Search for the cell housing the specified text and yield its [x, y] center coordinate. 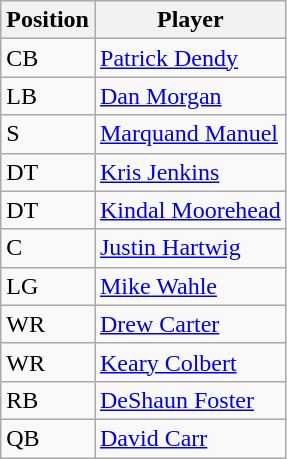
Kindal Moorehead [190, 210]
Keary Colbert [190, 362]
Dan Morgan [190, 96]
Justin Hartwig [190, 248]
C [48, 248]
RB [48, 400]
Mike Wahle [190, 286]
David Carr [190, 438]
Position [48, 20]
Player [190, 20]
S [48, 134]
DeShaun Foster [190, 400]
QB [48, 438]
Kris Jenkins [190, 172]
LG [48, 286]
Patrick Dendy [190, 58]
Drew Carter [190, 324]
LB [48, 96]
Marquand Manuel [190, 134]
CB [48, 58]
